Determine the (X, Y) coordinate at the center of the cell enclosing the given text.  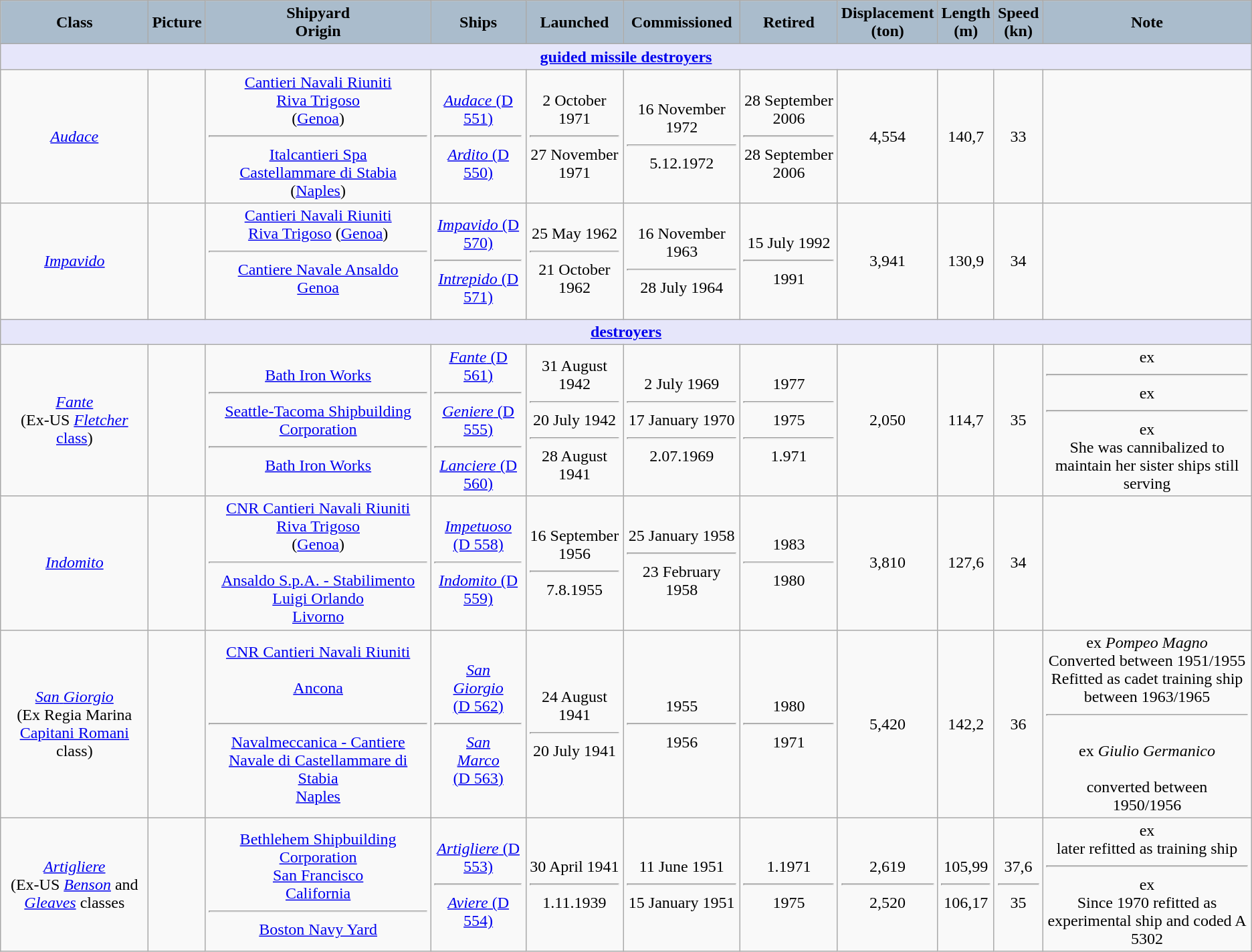
197719751.971 (789, 420)
16 September 19567.8.1955 (575, 563)
19831980 (789, 563)
Bethlehem Shipbuilding CorporationSan FranciscoCaliforniaBoston Navy Yard (318, 884)
San Giorgio(Ex Regia Marina Capitani Romani class) (75, 723)
24 August 194120 July 1941 (575, 723)
37,635 (1018, 884)
CNR Cantieri Navali RiunitiAncona Navalmeccanica - Cantiere Navale di Castellammare di StabiaNaples (318, 723)
Ships (478, 23)
Class (75, 23)
3,941 (888, 261)
guided missile destroyers (626, 57)
130,9 (966, 261)
ShipyardOrigin (318, 23)
Fante(Ex-US Fletcher class) (75, 420)
Impavido (75, 261)
33 (1018, 136)
Picture (177, 23)
Length(m) (966, 23)
25 May 196221 October 1962 (575, 261)
2 July 196917 January 19702.07.1969 (682, 420)
11 June 195115 January 1951 (682, 884)
Fante (D 561)Geniere (D 555)Lanciere (D 560) (478, 420)
Audace (D 551)Ardito (D 550) (478, 136)
2,050 (888, 420)
1.19711975 (789, 884)
Artigliere(Ex-US Benson and Gleaves classes (75, 884)
ex later refitted as training shipex Since 1970 refitted as experimental ship and coded A 5302 (1147, 884)
142,2 (966, 723)
16 November 19725.12.1972 (682, 136)
35 (1018, 420)
36 (1018, 723)
Cantieri Navali RiunitiRiva Trigoso (Genoa)Cantiere Navale AnsaldoGenoa (318, 261)
3,810 (888, 563)
ex Pompeo MagnoConverted between 1951/1955Refitted as cadet training ship between 1963/1965 ex Giulio Germanicoconverted between1950/1956 (1147, 723)
Indomito (75, 563)
Note (1147, 23)
Cantieri Navali RiunitiRiva Trigoso(Genoa)Italcantieri SpaCastellammare di Stabia(Naples) (318, 136)
19551956 (682, 723)
ex ex ex She was cannibalized to maintain her sister ships still serving (1147, 420)
Displacement(ton) (888, 23)
2,6192,520 (888, 884)
Impetuoso (D 558)Indomito (D 559) (478, 563)
Commissioned (682, 23)
2 October 197127 November 1971 (575, 136)
19801971 (789, 723)
Bath Iron WorksSeattle-Tacoma Shipbuilding CorporationBath Iron Works (318, 420)
Audace (75, 136)
Impavido (D 570)Intrepido (D 571) (478, 261)
105,99106,17 (966, 884)
CNR Cantieri Navali RiunitiRiva Trigoso(Genoa)Ansaldo S.p.A. - Stabilimento Luigi OrlandoLivorno (318, 563)
5,420 (888, 723)
4,554 (888, 136)
15 July 19921991 (789, 261)
25 January 195823 February 1958 (682, 563)
16 November 196328 July 1964 (682, 261)
127,6 (966, 563)
Retired (789, 23)
114,7 (966, 420)
Speed(kn) (1018, 23)
destroyers (626, 332)
140,7 (966, 136)
31 August 194220 July 194228 August 1941 (575, 420)
Artigliere (D 553)Aviere (D 554) (478, 884)
28 September 200628 September 2006 (789, 136)
SanGiorgio(D 562)SanMarco(D 563) (478, 723)
Launched (575, 23)
30 April 19411.11.1939 (575, 884)
